Identify which cell holds the provided text, then report its [X, Y] central coordinate. 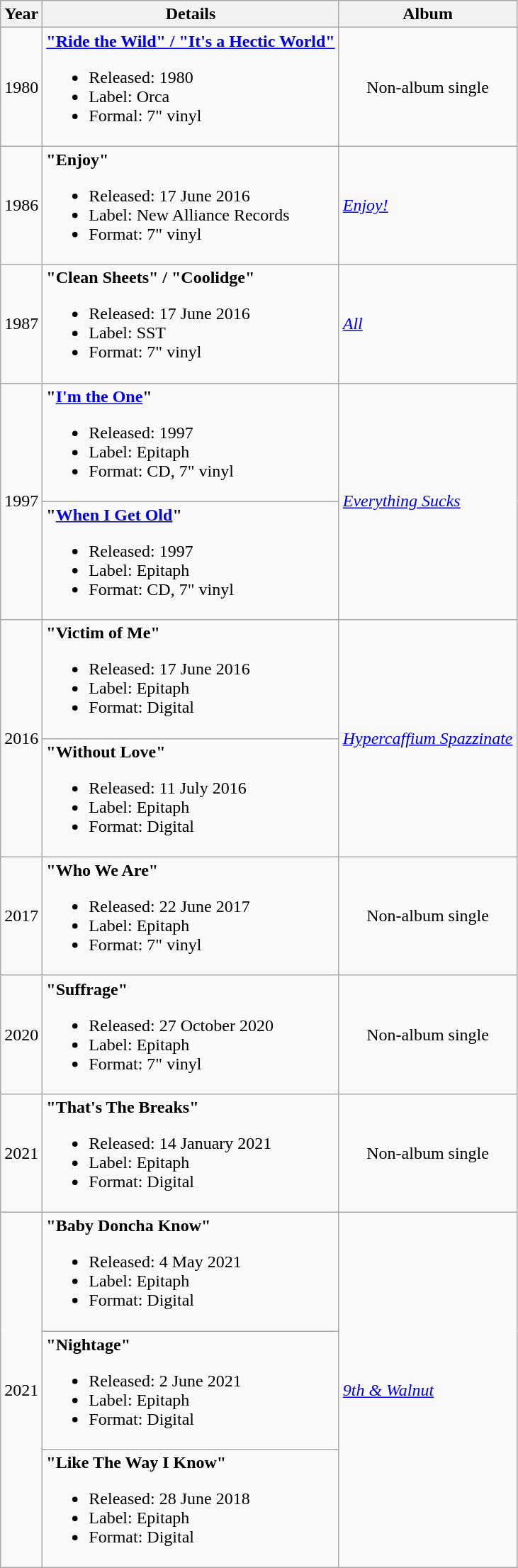
"Like The Way I Know"Released: 28 June 2018Label: EpitaphFormat: Digital [191, 1509]
"Baby Doncha Know"Released: 4 May 2021Label: EpitaphFormat: Digital [191, 1271]
"Enjoy"Released: 17 June 2016Label: New Alliance RecordsFormat: 7" vinyl [191, 206]
2020 [21, 1034]
1980 [21, 87]
"Suffrage"Released: 27 October 2020Label: EpitaphFormat: 7" vinyl [191, 1034]
"Without Love"Released: 11 July 2016Label: EpitaphFormat: Digital [191, 797]
All [428, 323]
1987 [21, 323]
"Who We Are"Released: 22 June 2017Label: EpitaphFormat: 7" vinyl [191, 916]
1986 [21, 206]
Everything Sucks [428, 501]
"Nightage"Released: 2 June 2021Label: EpitaphFormat: Digital [191, 1390]
Year [21, 14]
9th & Walnut [428, 1390]
Album [428, 14]
"Ride the Wild" / "It's a Hectic World"Released: 1980Label: OrcaFormal: 7" vinyl [191, 87]
"That's The Breaks"Released: 14 January 2021Label: EpitaphFormat: Digital [191, 1153]
Enjoy! [428, 206]
Hypercaffium Spazzinate [428, 738]
"Clean Sheets" / "Coolidge"Released: 17 June 2016Label: SSTFormat: 7" vinyl [191, 323]
"Victim of Me"Released: 17 June 2016Label: EpitaphFormat: Digital [191, 679]
"When I Get Old"Released: 1997Label: EpitaphFormat: CD, 7" vinyl [191, 560]
1997 [21, 501]
Details [191, 14]
2016 [21, 738]
2017 [21, 916]
"I'm the One"Released: 1997Label: EpitaphFormat: CD, 7" vinyl [191, 443]
